Return (X, Y) of the center of cell containing provided text 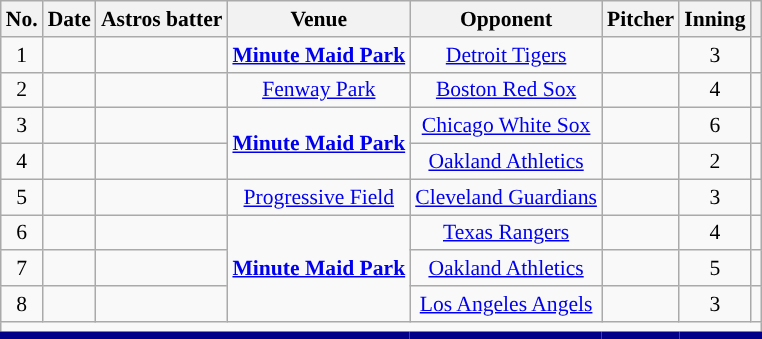
Detroit Tigers (506, 55)
No. (22, 19)
Texas Rangers (506, 233)
8 (22, 304)
Cleveland Guardians (506, 197)
Boston Red Sox (506, 90)
Chicago White Sox (506, 126)
Opponent (506, 19)
1 (22, 55)
Inning (714, 19)
Venue (318, 19)
Pitcher (640, 19)
Date (70, 19)
Progressive Field (318, 197)
Los Angeles Angels (506, 304)
7 (22, 269)
Astros batter (162, 19)
Fenway Park (318, 90)
